From the cell containing the given text, extract its center point as (X, Y) coordinate. 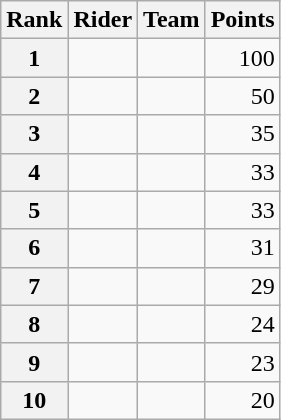
5 (34, 210)
29 (242, 286)
6 (34, 248)
20 (242, 400)
Team (172, 20)
9 (34, 362)
31 (242, 248)
8 (34, 324)
35 (242, 134)
Points (242, 20)
3 (34, 134)
100 (242, 58)
2 (34, 96)
23 (242, 362)
50 (242, 96)
7 (34, 286)
Rank (34, 20)
1 (34, 58)
10 (34, 400)
24 (242, 324)
4 (34, 172)
Rider (103, 20)
